Locate the cell with the specified text and output its [X, Y] center coordinate. 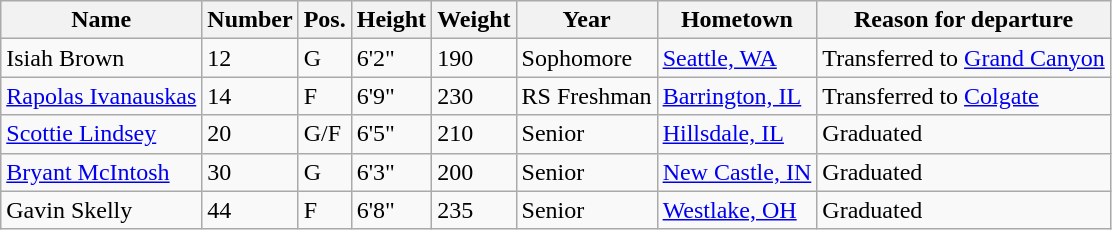
210 [474, 134]
Number [250, 20]
20 [250, 134]
14 [250, 96]
Barrington, IL [737, 96]
230 [474, 96]
Transferred to Colgate [964, 96]
Pos. [324, 20]
235 [474, 210]
6'8" [391, 210]
Year [586, 20]
6'2" [391, 58]
Sophomore [586, 58]
6'9" [391, 96]
6'5" [391, 134]
6'3" [391, 172]
200 [474, 172]
Hometown [737, 20]
Hillsdale, IL [737, 134]
New Castle, IN [737, 172]
Height [391, 20]
Seattle, WA [737, 58]
Westlake, OH [737, 210]
Name [102, 20]
190 [474, 58]
Bryant McIntosh [102, 172]
12 [250, 58]
RS Freshman [586, 96]
Weight [474, 20]
44 [250, 210]
Rapolas Ivanauskas [102, 96]
30 [250, 172]
Reason for departure [964, 20]
Scottie Lindsey [102, 134]
Isiah Brown [102, 58]
Transferred to Grand Canyon [964, 58]
Gavin Skelly [102, 210]
G/F [324, 134]
